Scan for the cell matching the given text and deliver its (x, y) coordinate at center. 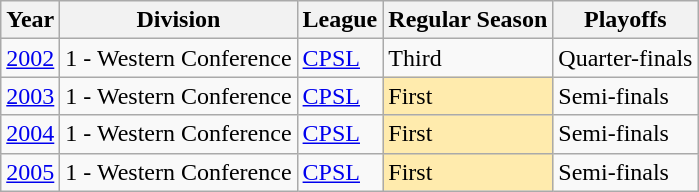
2004 (30, 134)
Division (178, 20)
Quarter-finals (626, 58)
Playoffs (626, 20)
League (340, 20)
Third (468, 58)
2003 (30, 96)
2002 (30, 58)
2005 (30, 172)
Regular Season (468, 20)
Year (30, 20)
